Detect which cell encompasses the target text, then output its (x, y) center coordinate. 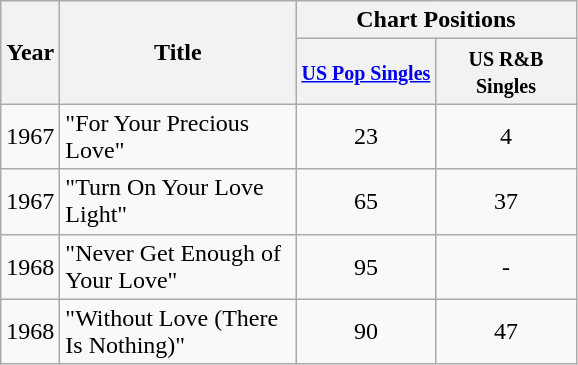
23 (366, 136)
90 (366, 332)
Year (30, 52)
"Without Love (There Is Nothing)" (178, 332)
US Pop Singles (366, 72)
Chart Positions (436, 20)
"For Your Precious Love" (178, 136)
37 (506, 202)
65 (366, 202)
"Never Get Enough of Your Love" (178, 266)
Title (178, 52)
47 (506, 332)
4 (506, 136)
95 (366, 266)
"Turn On Your Love Light" (178, 202)
US R&B Singles (506, 72)
- (506, 266)
